Identify which cell holds the provided text, then report its (x, y) central coordinate. 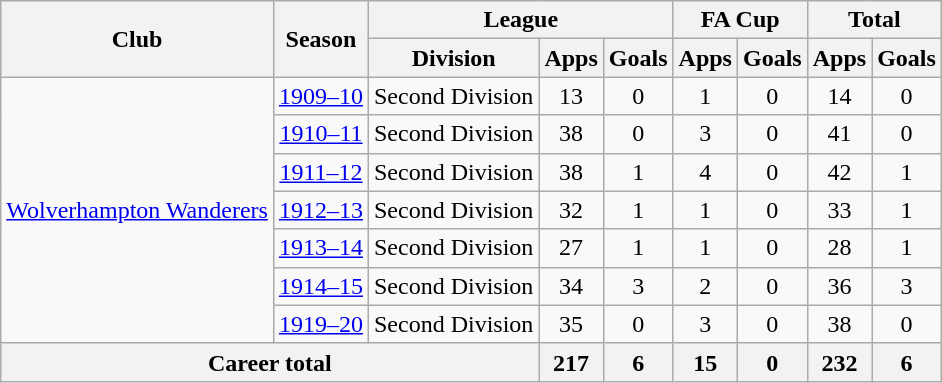
Division (453, 58)
1913–14 (320, 248)
33 (839, 210)
217 (571, 362)
41 (839, 134)
Total (874, 20)
1914–15 (320, 286)
4 (705, 172)
27 (571, 248)
1910–11 (320, 134)
Career total (270, 362)
1912–13 (320, 210)
42 (839, 172)
1909–10 (320, 96)
Season (320, 39)
232 (839, 362)
35 (571, 324)
1919–20 (320, 324)
Wolverhampton Wanderers (138, 210)
1911–12 (320, 172)
15 (705, 362)
FA Cup (740, 20)
League (520, 20)
36 (839, 286)
14 (839, 96)
13 (571, 96)
32 (571, 210)
Club (138, 39)
28 (839, 248)
2 (705, 286)
34 (571, 286)
